Capture the cell that displays the provided text and extract its (x, y) central coordinate. 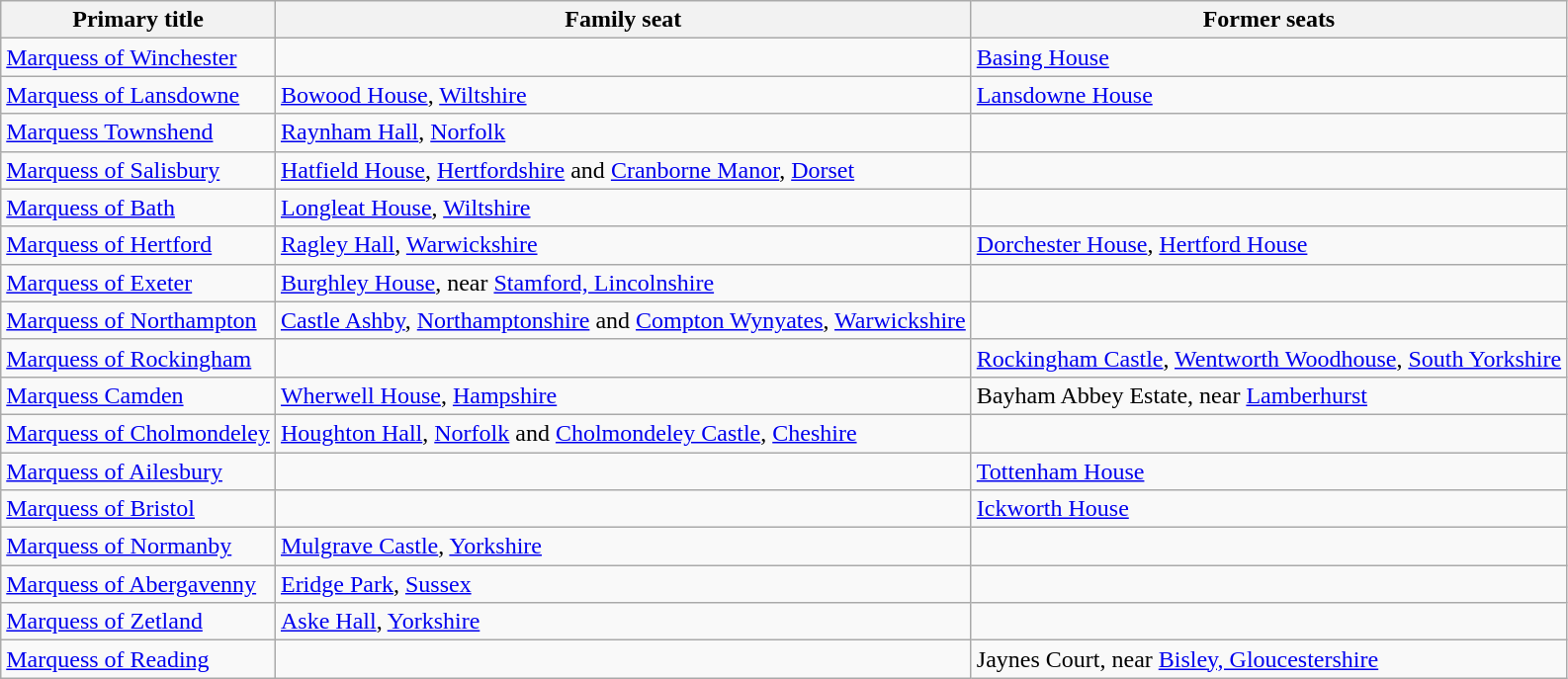
Marquess of Rockingham (138, 358)
Lansdowne House (1268, 95)
Marquess of Normanby (138, 547)
Rockingham Castle, Wentworth Woodhouse, South Yorkshire (1268, 358)
Marquess of Northampton (138, 320)
Marquess of Reading (138, 659)
Marquess of Lansdowne (138, 95)
Burghley House, near Stamford, Lincolnshire (623, 283)
Marquess of Cholmondeley (138, 433)
Wherwell House, Hampshire (623, 395)
Basing House (1268, 57)
Tottenham House (1268, 471)
Marquess Camden (138, 395)
Castle Ashby, Northamptonshire and Compton Wynyates, Warwickshire (623, 320)
Hatfield House, Hertfordshire and Cranborne Manor, Dorset (623, 170)
Longleat House, Wiltshire (623, 208)
Primary title (138, 20)
Marquess of Ailesbury (138, 471)
Eridge Park, Sussex (623, 584)
Marquess of Zetland (138, 622)
Houghton Hall, Norfolk and Cholmondeley Castle, Cheshire (623, 433)
Dorchester House, Hertford House (1268, 245)
Family seat (623, 20)
Marquess of Winchester (138, 57)
Marquess of Exeter (138, 283)
Bowood House, Wiltshire (623, 95)
Former seats (1268, 20)
Marquess of Bristol (138, 509)
Aske Hall, Yorkshire (623, 622)
Marquess of Bath (138, 208)
Marquess of Salisbury (138, 170)
Mulgrave Castle, Yorkshire (623, 547)
Marquess Townshend (138, 132)
Marquess of Abergavenny (138, 584)
Raynham Hall, Norfolk (623, 132)
Bayham Abbey Estate, near Lamberhurst (1268, 395)
Ickworth House (1268, 509)
Jaynes Court, near Bisley, Gloucestershire (1268, 659)
Marquess of Hertford (138, 245)
Ragley Hall, Warwickshire (623, 245)
